Pinpoint the cell where the given text exists, returning its (X, Y) midpoint coordinate. 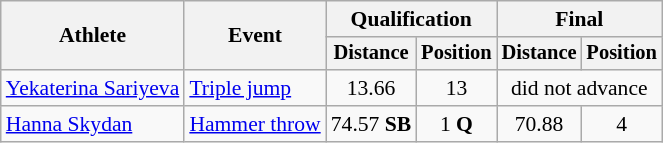
Hanna Skydan (93, 124)
Hammer throw (254, 124)
Athlete (93, 36)
13 (456, 88)
13.66 (372, 88)
74.57 SB (372, 124)
Yekaterina Sariyeva (93, 88)
Triple jump (254, 88)
Final (580, 19)
Qualification (412, 19)
70.88 (540, 124)
did not advance (580, 88)
1 Q (456, 124)
4 (622, 124)
Event (254, 36)
